Capture the cell that displays the provided text and extract its (X, Y) central coordinate. 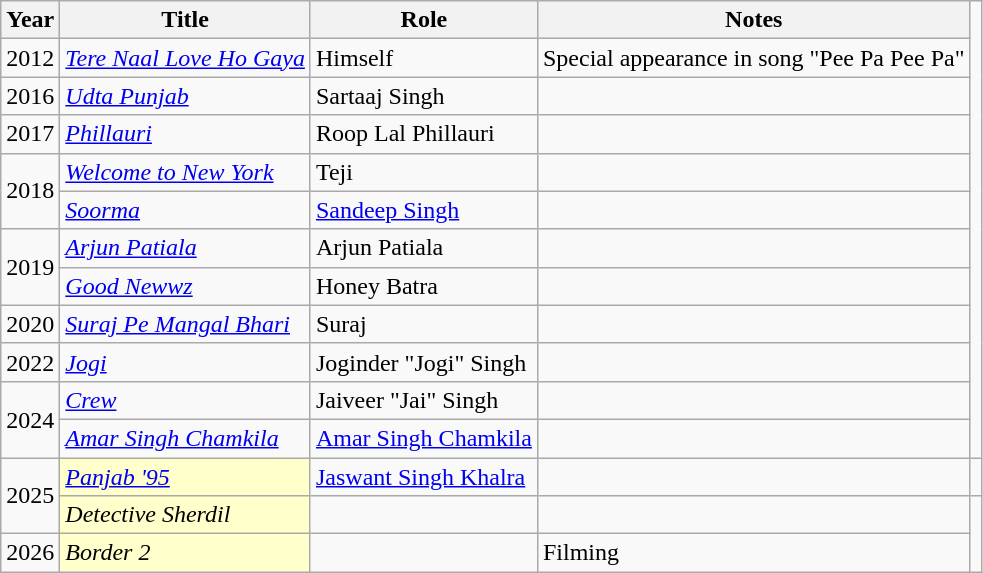
Suraj Pe Mangal Bhari (186, 324)
Sartaaj Singh (424, 96)
Good Newwz (186, 286)
Year (30, 20)
2017 (30, 134)
Jaiveer "Jai" Singh (424, 400)
Teji (424, 172)
Sandeep Singh (424, 210)
Roop Lal Phillauri (424, 134)
2012 (30, 58)
Udta Punjab (186, 96)
2018 (30, 191)
2020 (30, 324)
Himself (424, 58)
Joginder "Jogi" Singh (424, 362)
Crew (186, 400)
Suraj (424, 324)
Honey Batra (424, 286)
Tere Naal Love Ho Gaya (186, 58)
Title (186, 20)
Notes (754, 20)
Filming (754, 553)
Jogi (186, 362)
2019 (30, 267)
Welcome to New York (186, 172)
2026 (30, 553)
Special appearance in song "Pee Pa Pee Pa" (754, 58)
2024 (30, 419)
Jaswant Singh Khalra (424, 477)
Soorma (186, 210)
Panjab '95 (186, 477)
Detective Sherdil (186, 515)
2025 (30, 496)
2022 (30, 362)
Phillauri (186, 134)
2016 (30, 96)
Role (424, 20)
Border 2 (186, 553)
